Find where the given text appears and provide that cell's center as [X, Y] coordinate. 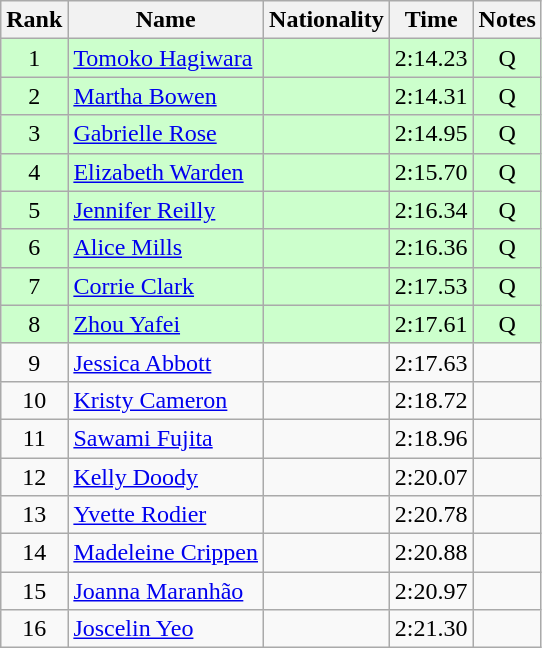
7 [34, 286]
Joanna Maranhão [166, 591]
2:14.23 [431, 58]
3 [34, 134]
Rank [34, 20]
Time [431, 20]
6 [34, 248]
Tomoko Hagiwara [166, 58]
11 [34, 438]
12 [34, 477]
Martha Bowen [166, 96]
8 [34, 324]
2:20.97 [431, 591]
1 [34, 58]
14 [34, 553]
2:14.31 [431, 96]
2:17.61 [431, 324]
16 [34, 629]
Elizabeth Warden [166, 172]
2:14.95 [431, 134]
2:18.72 [431, 400]
2:16.34 [431, 210]
15 [34, 591]
2:16.36 [431, 248]
Jennifer Reilly [166, 210]
2:15.70 [431, 172]
Alice Mills [166, 248]
Notes [507, 20]
2:20.78 [431, 515]
2 [34, 96]
Corrie Clark [166, 286]
Joscelin Yeo [166, 629]
9 [34, 362]
Kristy Cameron [166, 400]
Sawami Fujita [166, 438]
2:17.53 [431, 286]
Kelly Doody [166, 477]
2:20.88 [431, 553]
Yvette Rodier [166, 515]
5 [34, 210]
13 [34, 515]
2:17.63 [431, 362]
Gabrielle Rose [166, 134]
2:18.96 [431, 438]
Nationality [327, 20]
Name [166, 20]
2:21.30 [431, 629]
Madeleine Crippen [166, 553]
4 [34, 172]
Jessica Abbott [166, 362]
2:20.07 [431, 477]
10 [34, 400]
Zhou Yafei [166, 324]
